Find where the given text appears and provide that cell's center as (X, Y) coordinate. 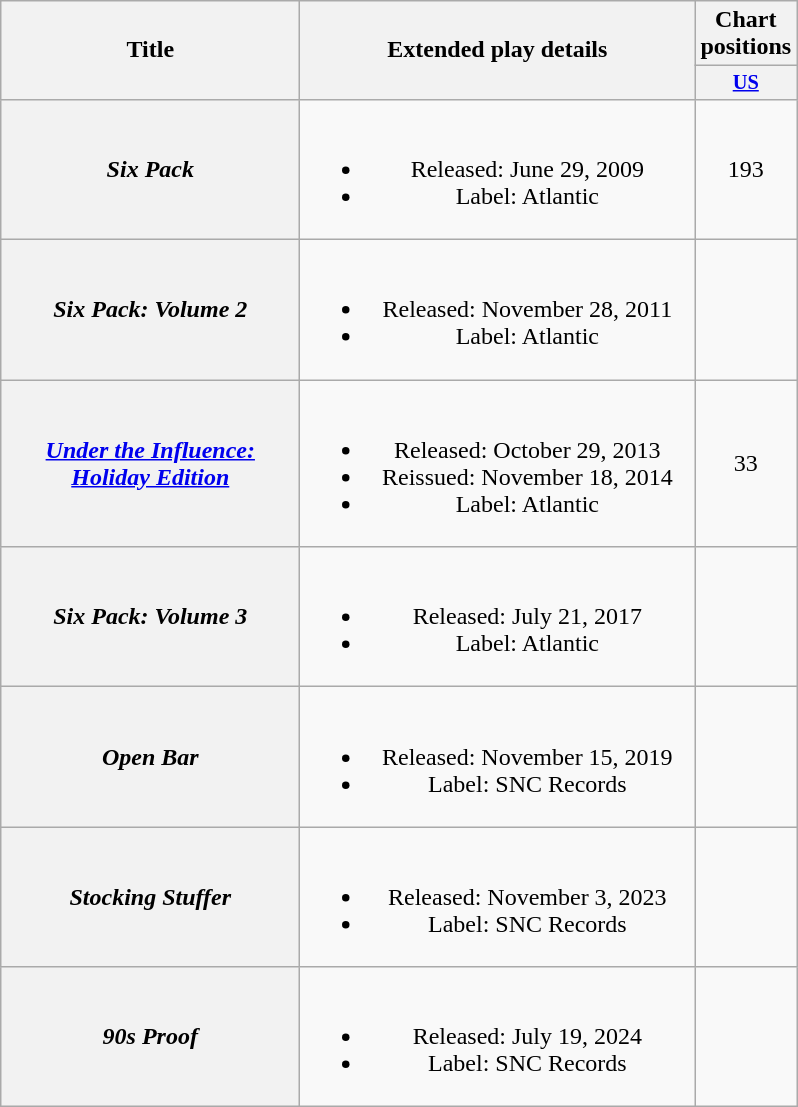
Open Bar (150, 757)
Six Pack: Volume 3 (150, 617)
Released: July 21, 2017Label: Atlantic (498, 617)
193 (746, 169)
Six Pack (150, 169)
Under the Influence: Holiday Edition (150, 464)
Six Pack: Volume 2 (150, 310)
Released: November 28, 2011Label: Atlantic (498, 310)
33 (746, 464)
Title (150, 50)
Released: July 19, 2024Label: SNC Records (498, 1037)
90s Proof (150, 1037)
Released: November 3, 2023Label: SNC Records (498, 897)
US (746, 83)
Released: June 29, 2009Label: Atlantic (498, 169)
Chart positions (746, 34)
Released: October 29, 2013Reissued: November 18, 2014Label: Atlantic (498, 464)
Extended play details (498, 50)
Released: November 15, 2019Label: SNC Records (498, 757)
Stocking Stuffer (150, 897)
